Return the (X, Y) coordinate for the center point of the cell that contains the specified text.  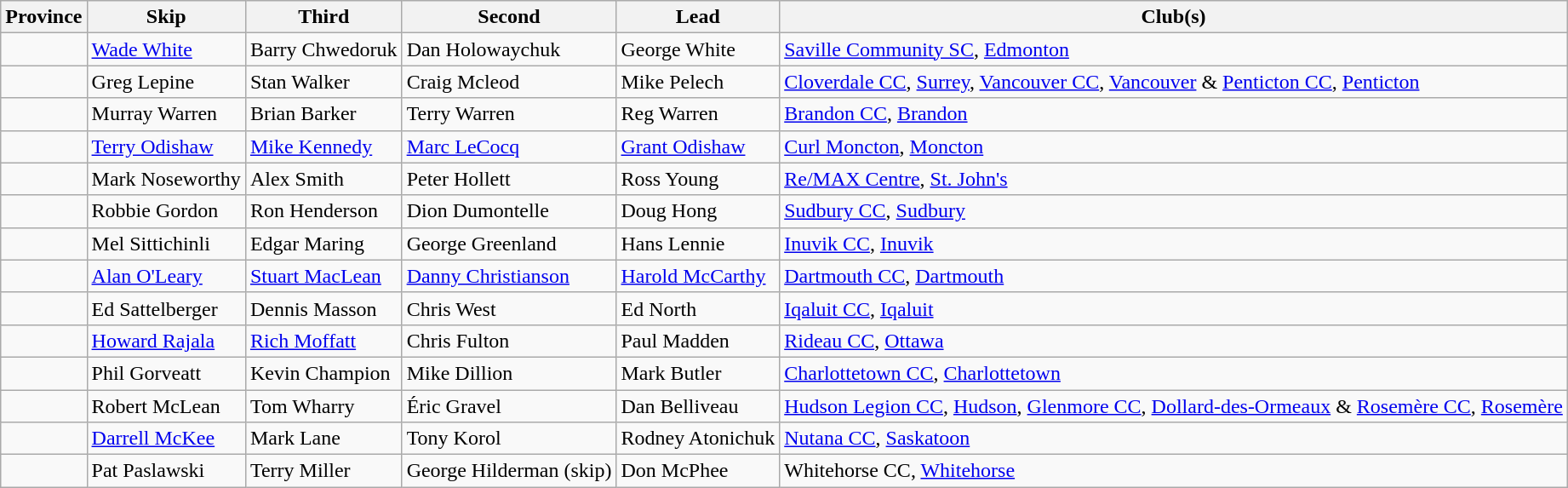
Saville Community SC, Edmonton (1174, 49)
Mike Kennedy (323, 146)
Hudson Legion CC, Hudson, Glenmore CC, Dollard-des-Ormeaux & Rosemère CC, Rosemère (1174, 406)
Peter Hollett (509, 179)
Tony Korol (509, 439)
Grant Odishaw (698, 146)
Alan O'Leary (166, 276)
Nutana CC, Saskatoon (1174, 439)
Mike Dillion (509, 373)
Ed Sattelberger (166, 308)
Tom Wharry (323, 406)
Lead (698, 17)
Mark Noseworthy (166, 179)
Mark Butler (698, 373)
George Hilderman (skip) (509, 471)
Inuvik CC, Inuvik (1174, 244)
Kevin Champion (323, 373)
Second (509, 17)
Dartmouth CC, Dartmouth (1174, 276)
Skip (166, 17)
Robbie Gordon (166, 211)
Re/MAX Centre, St. John's (1174, 179)
George Greenland (509, 244)
Club(s) (1174, 17)
Terry Warren (509, 114)
Ross Young (698, 179)
Barry Chwedoruk (323, 49)
Harold McCarthy (698, 276)
Province (44, 17)
Marc LeCocq (509, 146)
Whitehorse CC, Whitehorse (1174, 471)
Darrell McKee (166, 439)
Iqaluit CC, Iqaluit (1174, 308)
Cloverdale CC, Surrey, Vancouver CC, Vancouver & Penticton CC, Penticton (1174, 82)
Rodney Atonichuk (698, 439)
Doug Hong (698, 211)
Éric Gravel (509, 406)
Howard Rajala (166, 341)
Charlottetown CC, Charlottetown (1174, 373)
Rideau CC, Ottawa (1174, 341)
Dan Holowaychuk (509, 49)
Stan Walker (323, 82)
Hans Lennie (698, 244)
Curl Moncton, Moncton (1174, 146)
Edgar Maring (323, 244)
Third (323, 17)
Stuart MacLean (323, 276)
Alex Smith (323, 179)
Brian Barker (323, 114)
Murray Warren (166, 114)
Wade White (166, 49)
Terry Miller (323, 471)
Mike Pelech (698, 82)
Mel Sittichinli (166, 244)
Greg Lepine (166, 82)
Reg Warren (698, 114)
Pat Paslawski (166, 471)
Ron Henderson (323, 211)
Dennis Masson (323, 308)
George White (698, 49)
Chris West (509, 308)
Chris Fulton (509, 341)
Rich Moffatt (323, 341)
Robert McLean (166, 406)
Danny Christianson (509, 276)
Dan Belliveau (698, 406)
Paul Madden (698, 341)
Dion Dumontelle (509, 211)
Sudbury CC, Sudbury (1174, 211)
Don McPhee (698, 471)
Phil Gorveatt (166, 373)
Mark Lane (323, 439)
Ed North (698, 308)
Terry Odishaw (166, 146)
Craig Mcleod (509, 82)
Brandon CC, Brandon (1174, 114)
